Search for the cell housing the specified text and yield its [x, y] center coordinate. 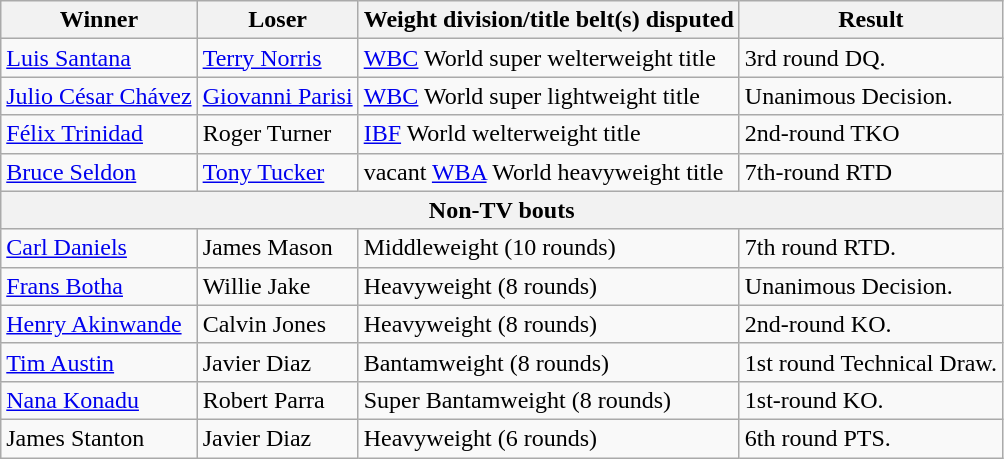
Willie Jake [278, 286]
Frans Botha [99, 286]
6th round PTS. [870, 438]
Luis Santana [99, 58]
WBC World super lightweight title [548, 96]
1st-round KO. [870, 400]
Bruce Seldon [99, 172]
Nana Konadu [99, 400]
Roger Turner [278, 134]
James Mason [278, 248]
Julio César Chávez [99, 96]
Super Bantamweight (8 rounds) [548, 400]
3rd round DQ. [870, 58]
Winner [99, 20]
Weight division/title belt(s) disputed [548, 20]
Tony Tucker [278, 172]
Félix Trinidad [99, 134]
Robert Parra [278, 400]
WBC World super welterweight title [548, 58]
vacant WBA World heavyweight title [548, 172]
Middleweight (10 rounds) [548, 248]
1st round Technical Draw. [870, 362]
Bantamweight (8 rounds) [548, 362]
Terry Norris [278, 58]
Result [870, 20]
Non-TV bouts [502, 210]
Calvin Jones [278, 324]
7th-round RTD [870, 172]
7th round RTD. [870, 248]
Henry Akinwande [99, 324]
James Stanton [99, 438]
Loser [278, 20]
IBF World welterweight title [548, 134]
Giovanni Parisi [278, 96]
Carl Daniels [99, 248]
2nd-round KO. [870, 324]
2nd-round TKO [870, 134]
Heavyweight (6 rounds) [548, 438]
Tim Austin [99, 362]
